Detect which cell encompasses the target text, then output its [X, Y] center coordinate. 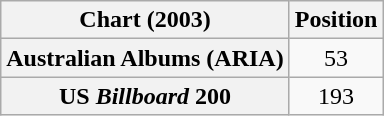
Position [336, 20]
53 [336, 58]
193 [336, 96]
Chart (2003) [145, 20]
US Billboard 200 [145, 96]
Australian Albums (ARIA) [145, 58]
